Pinpoint the cell where the given text exists, returning its (X, Y) midpoint coordinate. 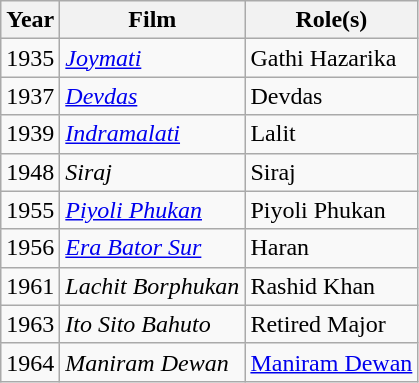
Era Bator Sur (152, 248)
Retired Major (332, 324)
1948 (30, 172)
1937 (30, 96)
1955 (30, 210)
Indramalati (152, 134)
Film (152, 20)
Joymati (152, 58)
Haran (332, 248)
Role(s) (332, 20)
1935 (30, 58)
1961 (30, 286)
Rashid Khan (332, 286)
1956 (30, 248)
Lachit Borphukan (152, 286)
Gathi Hazarika (332, 58)
1964 (30, 362)
Year (30, 20)
1939 (30, 134)
Lalit (332, 134)
Ito Sito Bahuto (152, 324)
1963 (30, 324)
